Extract the (X, Y) coordinate from the center of the cell holding the provided text.  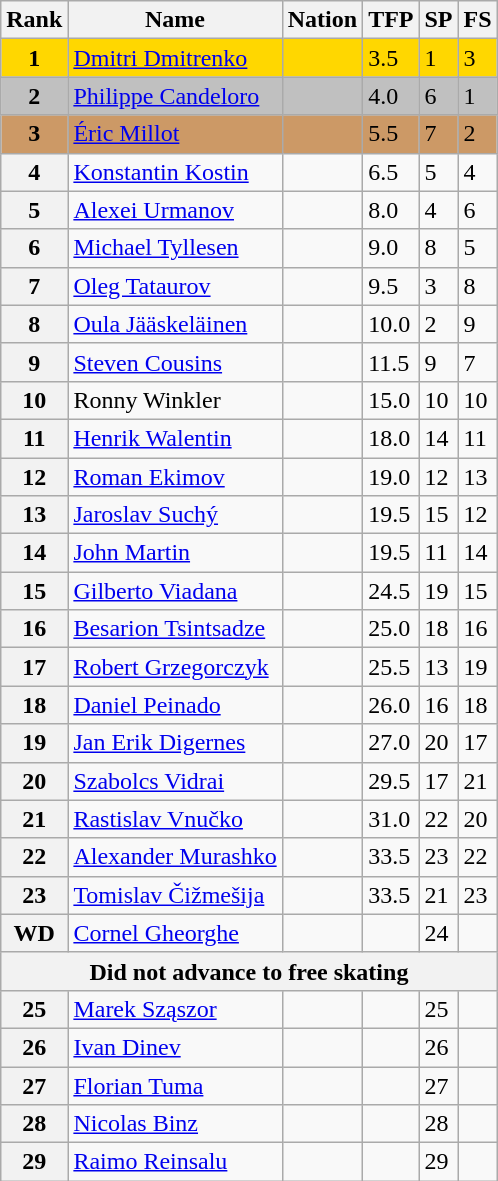
Did not advance to free skating (249, 971)
Rank (34, 20)
6.5 (391, 172)
24 (438, 933)
Philippe Candeloro (175, 96)
Szabolcs Vidrai (175, 781)
Rastislav Vnučko (175, 819)
15.0 (391, 400)
Dmitri Dmitrenko (175, 58)
Éric Millot (175, 134)
Gilberto Viadana (175, 591)
Steven Cousins (175, 362)
WD (34, 933)
Marek Sząszor (175, 1009)
27.0 (391, 743)
5.5 (391, 134)
Tomislav Čižmešija (175, 895)
10.0 (391, 324)
25.0 (391, 629)
Michael Tyllesen (175, 248)
25.5 (391, 667)
3.5 (391, 58)
8.0 (391, 210)
TFP (391, 20)
Besarion Tsintsadze (175, 629)
Henrik Walentin (175, 438)
Florian Tuma (175, 1085)
18.0 (391, 438)
4.0 (391, 96)
Konstantin Kostin (175, 172)
Raimo Reinsalu (175, 1162)
Robert Grzegorczyk (175, 667)
29.5 (391, 781)
Jaroslav Suchý (175, 515)
Nation (322, 20)
9.5 (391, 286)
Cornel Gheorghe (175, 933)
Roman Ekimov (175, 477)
Oleg Tataurov (175, 286)
Alexander Murashko (175, 857)
John Martin (175, 553)
Ivan Dinev (175, 1047)
9.0 (391, 248)
Oula Jääskeläinen (175, 324)
31.0 (391, 819)
FS (478, 20)
26.0 (391, 705)
Name (175, 20)
Nicolas Binz (175, 1124)
11.5 (391, 362)
Ronny Winkler (175, 400)
24.5 (391, 591)
SP (438, 20)
19.0 (391, 477)
Alexei Urmanov (175, 210)
Jan Erik Digernes (175, 743)
Daniel Peinado (175, 705)
